Return the [x, y] coordinate for the center point of the cell that contains the specified text.  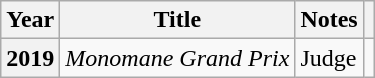
Notes [329, 20]
Monomane Grand Prix [178, 58]
2019 [30, 58]
Judge [329, 58]
Year [30, 20]
Title [178, 20]
